Capture the cell that displays the provided text and extract its (X, Y) central coordinate. 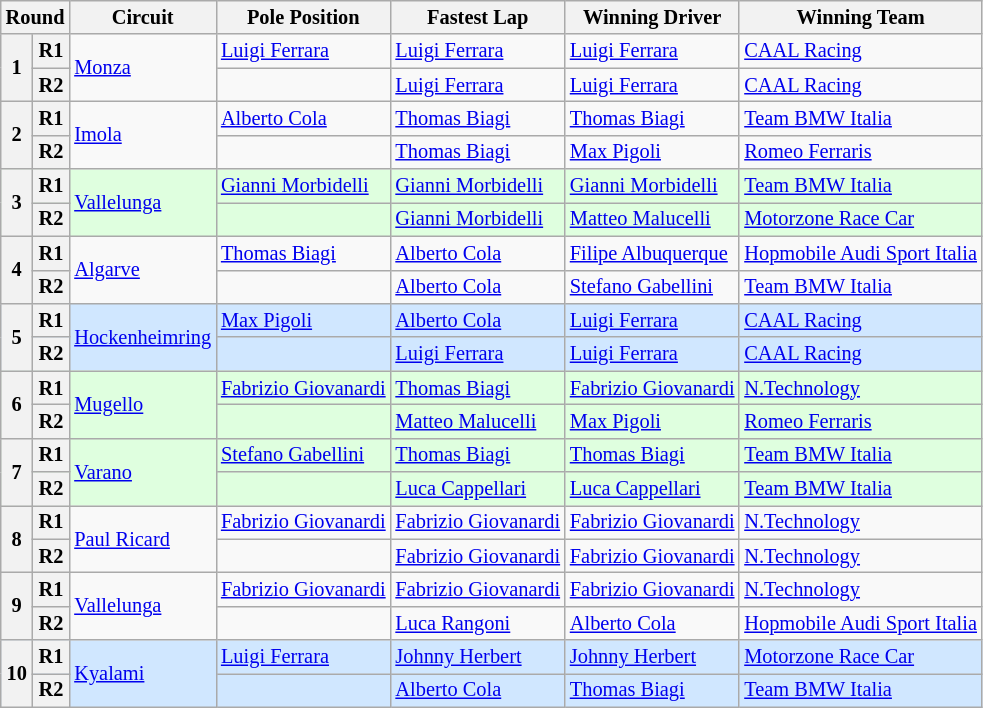
Winning Driver (652, 17)
10 (17, 674)
Fastest Lap (477, 17)
Luca Rangoni (477, 623)
Hockenheimring (142, 336)
1 (17, 68)
7 (17, 472)
Varano (142, 472)
9 (17, 606)
8 (17, 538)
3 (17, 202)
Filipe Albuquerque (652, 253)
Paul Ricard (142, 538)
Circuit (142, 17)
Kyalami (142, 674)
Imola (142, 134)
5 (17, 336)
2 (17, 134)
Algarve (142, 270)
Mugello (142, 404)
Winning Team (860, 17)
6 (17, 404)
4 (17, 270)
Pole Position (303, 17)
Round (36, 17)
Monza (142, 68)
